For the text-containing cell, return its midpoint in (X, Y) coordinate format. 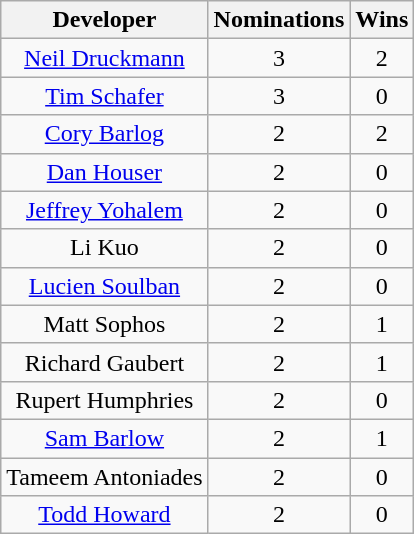
Dan Houser (104, 172)
Neil Druckmann (104, 58)
Tameem Antoniades (104, 477)
Sam Barlow (104, 438)
Rupert Humphries (104, 400)
Li Kuo (104, 248)
Cory Barlog (104, 134)
Developer (104, 20)
Lucien Soulban (104, 286)
Richard Gaubert (104, 362)
Jeffrey Yohalem (104, 210)
Matt Sophos (104, 324)
Wins (382, 20)
Nominations (279, 20)
Todd Howard (104, 515)
Tim Schafer (104, 96)
